Pinpoint the cell where the given text exists, returning its (X, Y) midpoint coordinate. 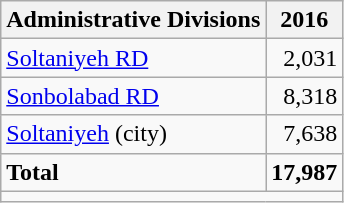
2,031 (304, 58)
2016 (304, 20)
Total (134, 172)
Sonbolabad RD (134, 96)
17,987 (304, 172)
7,638 (304, 134)
Soltaniyeh RD (134, 58)
Soltaniyeh (city) (134, 134)
8,318 (304, 96)
Administrative Divisions (134, 20)
